Capture the cell that displays the provided text and extract its [x, y] central coordinate. 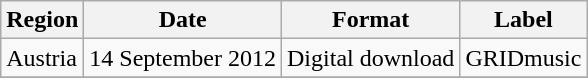
Format [371, 20]
Digital download [371, 58]
GRIDmusic [524, 58]
Date [183, 20]
Region [42, 20]
Austria [42, 58]
14 September 2012 [183, 58]
Label [524, 20]
